Extract the [X, Y] coordinate from the center of the cell holding the provided text.  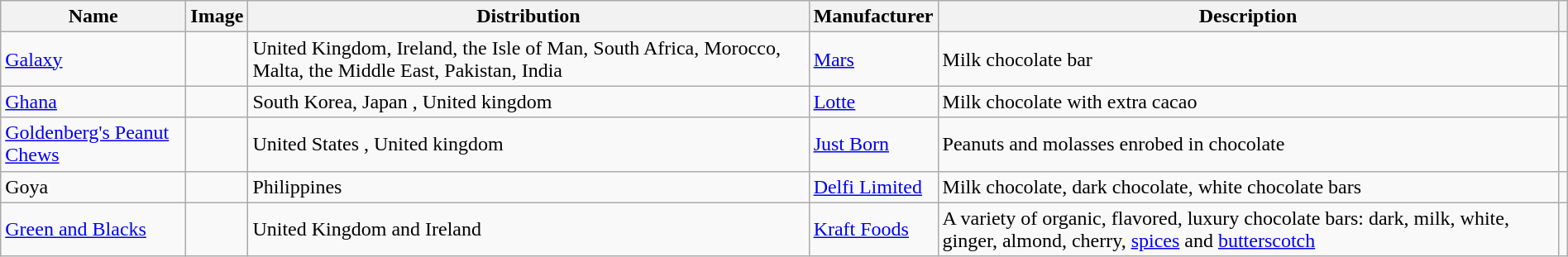
Image [217, 17]
Milk chocolate with extra cacao [1248, 102]
Milk chocolate bar [1248, 59]
Manufacturer [873, 17]
Lotte [873, 102]
Kraft Foods [873, 230]
United Kingdom, Ireland, the Isle of Man, South Africa, Morocco, Malta, the Middle East, Pakistan, India [528, 59]
Name [93, 17]
Just Born [873, 144]
Peanuts and molasses enrobed in chocolate [1248, 144]
Delfi Limited [873, 187]
Distribution [528, 17]
Green and Blacks [93, 230]
Milk chocolate, dark chocolate, white chocolate bars [1248, 187]
Goldenberg's Peanut Chews [93, 144]
Description [1248, 17]
South Korea, Japan , United kingdom [528, 102]
United Kingdom and Ireland [528, 230]
Ghana [93, 102]
Philippines [528, 187]
Mars [873, 59]
Galaxy [93, 59]
A variety of organic, flavored, luxury chocolate bars: dark, milk, white, ginger, almond, cherry, spices and butterscotch [1248, 230]
Goya [93, 187]
United States , United kingdom [528, 144]
